For the text-containing cell, return its midpoint in [x, y] coordinate format. 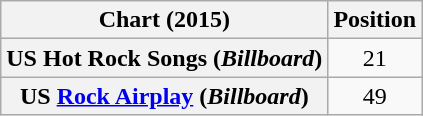
Position [375, 20]
21 [375, 58]
Chart (2015) [164, 20]
US Hot Rock Songs (Billboard) [164, 58]
US Rock Airplay (Billboard) [164, 96]
49 [375, 96]
